Extract the [x, y] coordinate from the center of the cell holding the provided text.  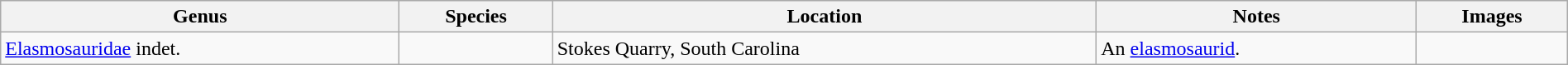
Location [825, 17]
Elasmosauridae indet. [200, 48]
Stokes Quarry, South Carolina [825, 48]
An elasmosaurid. [1257, 48]
Notes [1257, 17]
Images [1492, 17]
Species [476, 17]
Genus [200, 17]
